Extract the (X, Y) coordinate from the center of the cell holding the provided text.  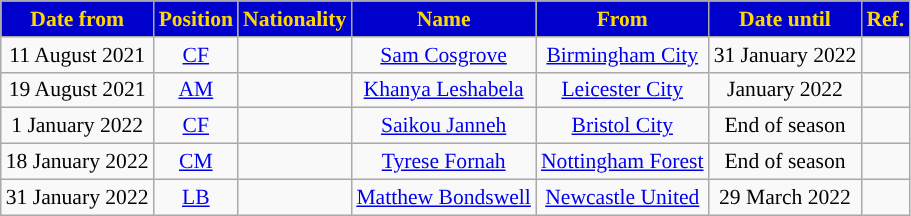
11 August 2021 (78, 55)
Leicester City (622, 90)
Nottingham Forest (622, 162)
From (622, 19)
Sam Cosgrove (444, 55)
Date from (78, 19)
Bristol City (622, 126)
Nationality (294, 19)
29 March 2022 (786, 197)
Newcastle United (622, 197)
Saikou Janneh (444, 126)
January 2022 (786, 90)
1 January 2022 (78, 126)
Khanya Leshabela (444, 90)
19 August 2021 (78, 90)
AM (196, 90)
Birmingham City (622, 55)
Name (444, 19)
Tyrese Fornah (444, 162)
LB (196, 197)
Matthew Bondswell (444, 197)
Date until (786, 19)
CM (196, 162)
Position (196, 19)
18 January 2022 (78, 162)
Ref. (885, 19)
